Capture the cell that displays the provided text and extract its [X, Y] central coordinate. 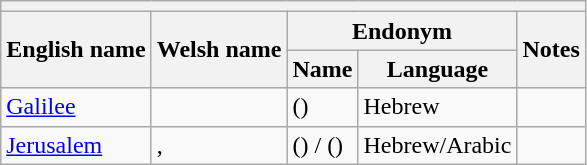
Hebrew/Arabic [438, 145]
Galilee [76, 107]
English name [76, 50]
Jerusalem [76, 145]
, [219, 145]
Notes [551, 50]
Name [322, 69]
Endonym [402, 31]
Language [438, 69]
() / () [322, 145]
Welsh name [219, 50]
Hebrew [438, 107]
() [322, 107]
